Detect which cell encompasses the target text, then output its [X, Y] center coordinate. 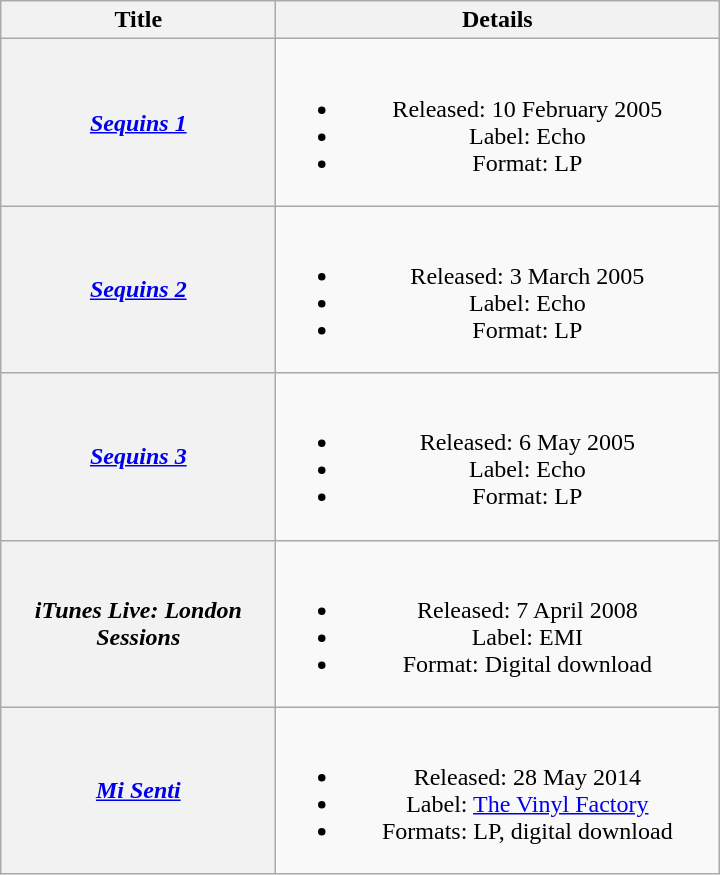
Title [138, 20]
Sequins 1 [138, 122]
iTunes Live: London Sessions [138, 624]
Released: 7 April 2008Label: EMIFormat: Digital download [498, 624]
Details [498, 20]
Released: 10 February 2005Label: EchoFormat: LP [498, 122]
Mi Senti [138, 790]
Sequins 2 [138, 290]
Released: 6 May 2005Label: EchoFormat: LP [498, 456]
Released: 3 March 2005Label: EchoFormat: LP [498, 290]
Released: 28 May 2014Label: The Vinyl FactoryFormats: LP, digital download [498, 790]
Sequins 3 [138, 456]
